Detect which cell encompasses the target text, then output its [x, y] center coordinate. 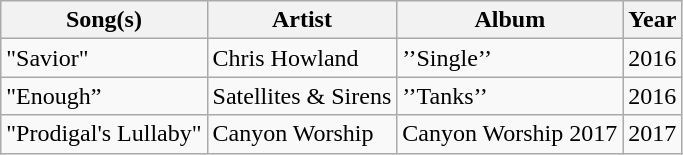
Chris Howland [302, 58]
"Savior" [104, 58]
Artist [302, 20]
Canyon Worship 2017 [510, 134]
"Enough” [104, 96]
Satellites & Sirens [302, 96]
2017 [652, 134]
Year [652, 20]
Canyon Worship [302, 134]
’’Tanks’’ [510, 96]
Album [510, 20]
’’Single’’ [510, 58]
"Prodigal's Lullaby" [104, 134]
Song(s) [104, 20]
